Identify which cell holds the provided text, then report its [x, y] central coordinate. 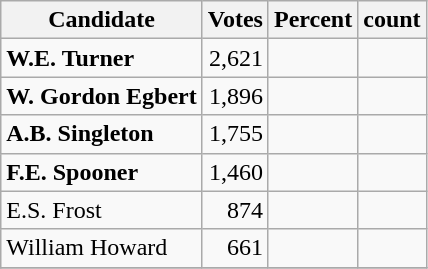
1,460 [235, 172]
William Howard [102, 248]
Candidate [102, 20]
1,755 [235, 134]
2,621 [235, 58]
874 [235, 210]
W.E. Turner [102, 58]
A.B. Singleton [102, 134]
W. Gordon Egbert [102, 96]
661 [235, 248]
count [392, 20]
F.E. Spooner [102, 172]
Percent [312, 20]
Votes [235, 20]
E.S. Frost [102, 210]
1,896 [235, 96]
